Detect which cell encompasses the target text, then output its (x, y) center coordinate. 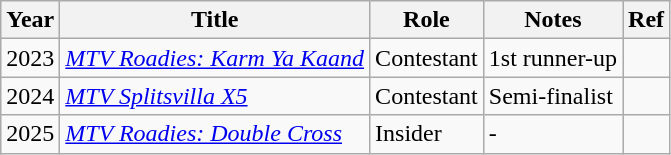
Semi-finalist (552, 96)
Notes (552, 20)
Ref (646, 20)
2024 (30, 96)
- (552, 134)
Insider (427, 134)
1st runner-up (552, 58)
2023 (30, 58)
2025 (30, 134)
MTV Roadies: Karm Ya Kaand (215, 58)
MTV Splitsvilla X5 (215, 96)
Year (30, 20)
Role (427, 20)
Title (215, 20)
MTV Roadies: Double Cross (215, 134)
